Capture the cell that displays the provided text and extract its [X, Y] central coordinate. 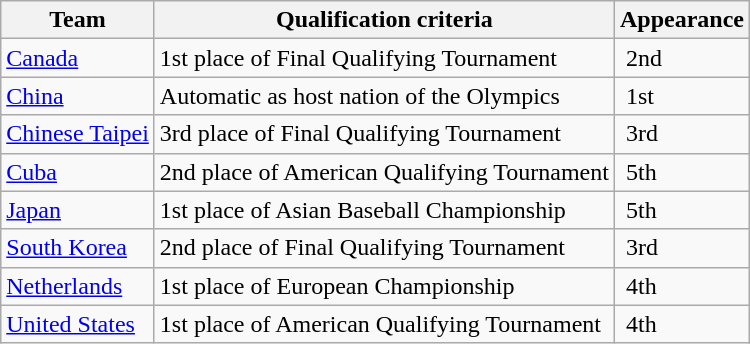
3rd place of Final Qualifying Tournament [384, 134]
Appearance [682, 20]
1st [682, 96]
United States [78, 324]
Automatic as host nation of the Olympics [384, 96]
1st place of American Qualifying Tournament [384, 324]
Japan [78, 210]
Canada [78, 58]
1st place of Final Qualifying Tournament [384, 58]
2nd place of American Qualifying Tournament [384, 172]
2nd [682, 58]
China [78, 96]
2nd place of Final Qualifying Tournament [384, 248]
1st place of Asian Baseball Championship [384, 210]
Netherlands [78, 286]
South Korea [78, 248]
1st place of European Championship [384, 286]
Team [78, 20]
Cuba [78, 172]
Qualification criteria [384, 20]
Chinese Taipei [78, 134]
